Return [X, Y] of the center of cell containing provided text 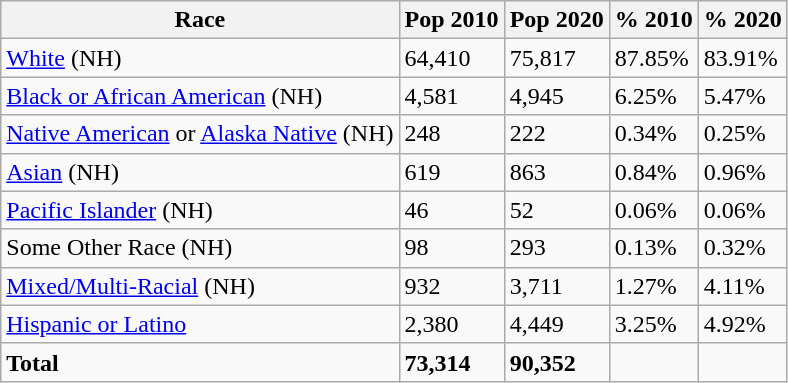
Pop 2010 [452, 20]
0.25% [742, 134]
64,410 [452, 58]
Mixed/Multi-Racial (NH) [200, 286]
Hispanic or Latino [200, 324]
% 2020 [742, 20]
3,711 [556, 286]
863 [556, 172]
5.47% [742, 96]
6.25% [654, 96]
Native American or Alaska Native (NH) [200, 134]
0.84% [654, 172]
Pop 2020 [556, 20]
619 [452, 172]
Asian (NH) [200, 172]
% 2010 [654, 20]
4,945 [556, 96]
Race [200, 20]
83.91% [742, 58]
248 [452, 134]
Pacific Islander (NH) [200, 210]
46 [452, 210]
75,817 [556, 58]
Some Other Race (NH) [200, 248]
0.96% [742, 172]
2,380 [452, 324]
87.85% [654, 58]
Total [200, 362]
Black or African American (NH) [200, 96]
90,352 [556, 362]
4,449 [556, 324]
73,314 [452, 362]
4,581 [452, 96]
4.92% [742, 324]
52 [556, 210]
0.13% [654, 248]
4.11% [742, 286]
0.32% [742, 248]
293 [556, 248]
0.34% [654, 134]
1.27% [654, 286]
3.25% [654, 324]
White (NH) [200, 58]
222 [556, 134]
98 [452, 248]
932 [452, 286]
